Detect which cell encompasses the target text, then output its (X, Y) center coordinate. 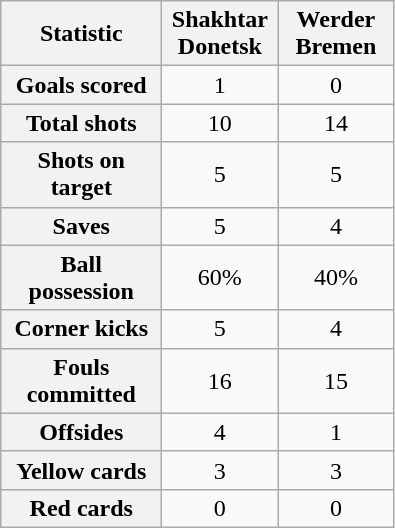
Saves (82, 226)
Ball possession (82, 278)
Shots on target (82, 174)
Offsides (82, 432)
40% (336, 278)
Yellow cards (82, 470)
Red cards (82, 508)
15 (336, 380)
10 (220, 123)
Werder Bremen (336, 34)
Shakhtar Donetsk (220, 34)
60% (220, 278)
Fouls committed (82, 380)
Statistic (82, 34)
Corner kicks (82, 329)
16 (220, 380)
Goals scored (82, 85)
14 (336, 123)
Total shots (82, 123)
